Provide the [x, y] coordinate of the cell's center where the given text is located.  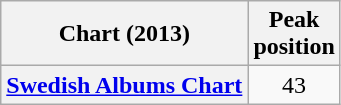
43 [294, 85]
Peakposition [294, 34]
Chart (2013) [124, 34]
Swedish Albums Chart [124, 85]
